For the text-containing cell, return its midpoint in [x, y] coordinate format. 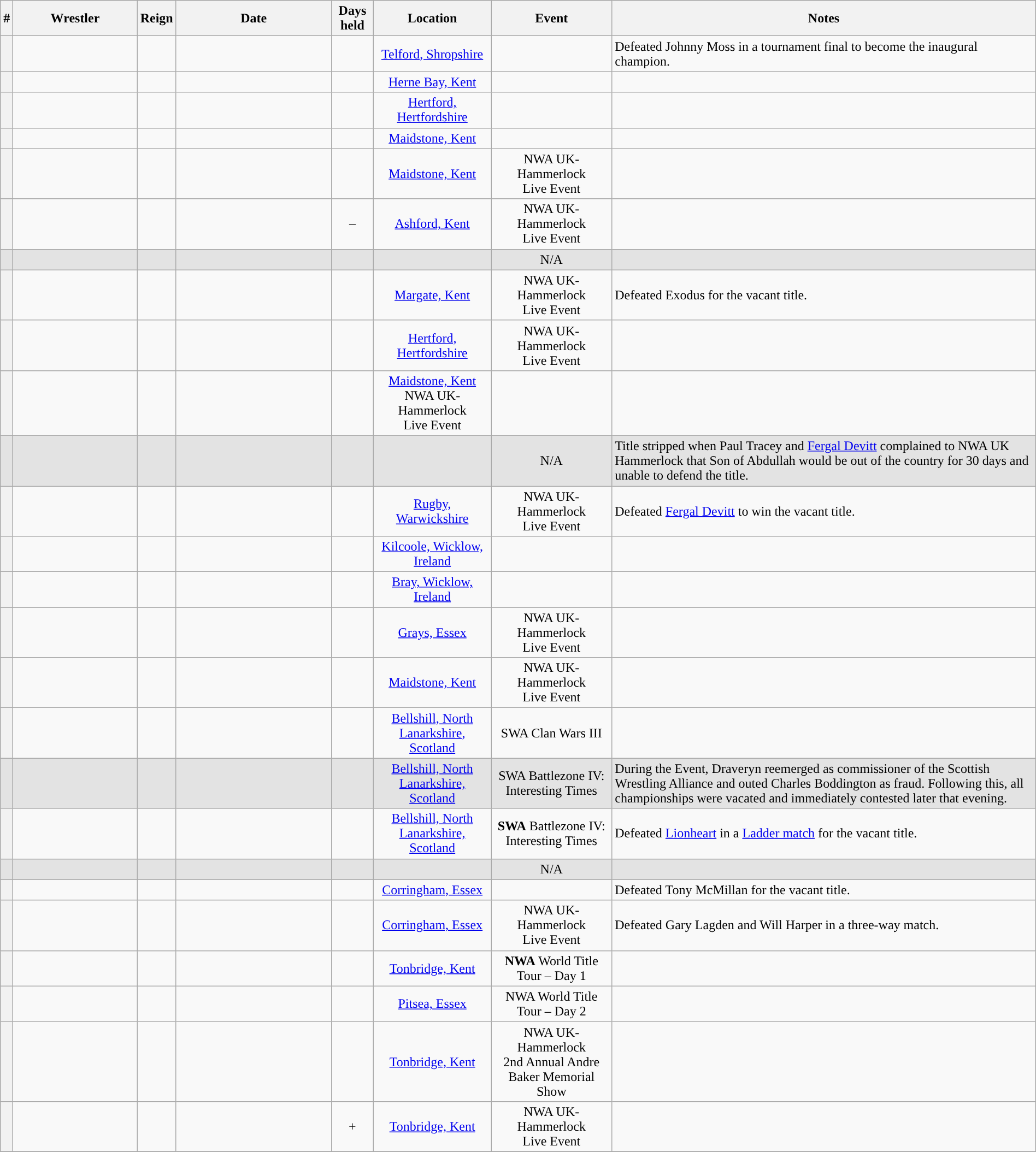
Kilcoole, Wicklow, Ireland [432, 554]
Margate, Kent [432, 295]
Grays, Essex [432, 633]
NWA World Title Tour – Day 1 [552, 968]
Defeated Tony McMillan for the vacant title. [824, 890]
– [352, 224]
NWA UK-Hammerlock2nd Annual Andre Baker Memorial Show [552, 1061]
Location [432, 19]
Notes [824, 19]
SWA Clan Wars III [552, 733]
Rugby, Warwickshire [432, 511]
Herne Bay, Kent [432, 82]
Defeated Exodus for the vacant title. [824, 295]
Defeated Johnny Moss in a tournament final to become the inaugural champion. [824, 54]
Pitsea, Essex [432, 1004]
Defeated Fergal Devitt to win the vacant title. [824, 511]
Date [254, 19]
Event [552, 19]
+ [352, 1126]
NWA World Title Tour – Day 2 [552, 1004]
Days held [352, 19]
Defeated Gary Lagden and Will Harper in a three-way match. [824, 925]
Reign [156, 19]
Ashford, Kent [432, 224]
Telford, Shropshire [432, 54]
Wrestler [75, 19]
Maidstone, KentNWA UK-HammerlockLive Event [432, 403]
Defeated Lionheart in a Ladder match for the vacant title. [824, 834]
Bray, Wicklow, Ireland [432, 590]
# [7, 19]
